Output the (x, y) coordinate of the center of the cell containing the given text.  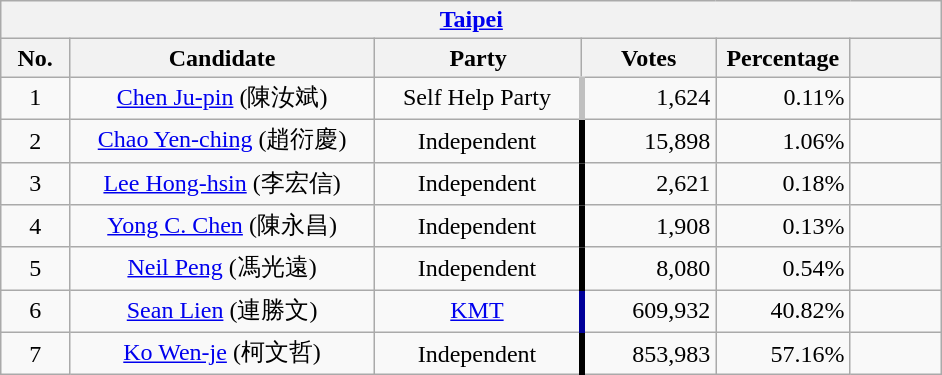
853,983 (649, 354)
Yong C. Chen (陳永昌) (222, 226)
Lee Hong-hsin (李宏信) (222, 184)
Self Help Party (478, 98)
40.82% (783, 312)
3 (36, 184)
1.06% (783, 140)
0.54% (783, 268)
Taipei (472, 20)
No. (36, 58)
0.11% (783, 98)
1,908 (649, 226)
609,932 (649, 312)
Chen Ju-pin (陳汝斌) (222, 98)
Neil Peng (馮光遠) (222, 268)
Sean Lien (連勝文) (222, 312)
1 (36, 98)
0.13% (783, 226)
7 (36, 354)
KMT (478, 312)
Percentage (783, 58)
2 (36, 140)
Ko Wen-je (柯文哲) (222, 354)
Candidate (222, 58)
15,898 (649, 140)
1,624 (649, 98)
5 (36, 268)
0.18% (783, 184)
57.16% (783, 354)
8,080 (649, 268)
6 (36, 312)
4 (36, 226)
2,621 (649, 184)
Party (478, 58)
Votes (649, 58)
Chao Yen-ching (趙衍慶) (222, 140)
